Identify which cell holds the provided text, then report its (x, y) central coordinate. 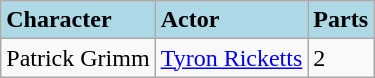
2 (341, 58)
Character (78, 20)
Parts (341, 20)
Patrick Grimm (78, 58)
Actor (232, 20)
Tyron Ricketts (232, 58)
